Find where the given text appears and provide that cell's center as [X, Y] coordinate. 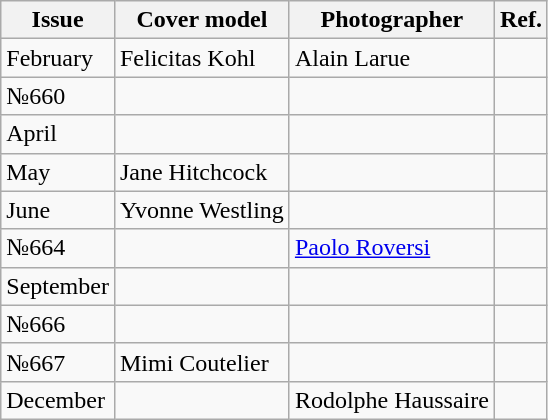
Mimi Coutelier [202, 362]
Felicitas Kohl [202, 58]
May [58, 172]
Paolo Roversi [392, 248]
Cover model [202, 20]
December [58, 400]
№664 [58, 248]
February [58, 58]
June [58, 210]
September [58, 286]
№666 [58, 324]
№660 [58, 96]
Issue [58, 20]
April [58, 134]
Ref. [520, 20]
№667 [58, 362]
Jane Hitchcock [202, 172]
Alain Larue [392, 58]
Yvonne Westling [202, 210]
Photographer [392, 20]
Rodolphe Haussaire [392, 400]
